Search for the cell housing the specified text and yield its (X, Y) center coordinate. 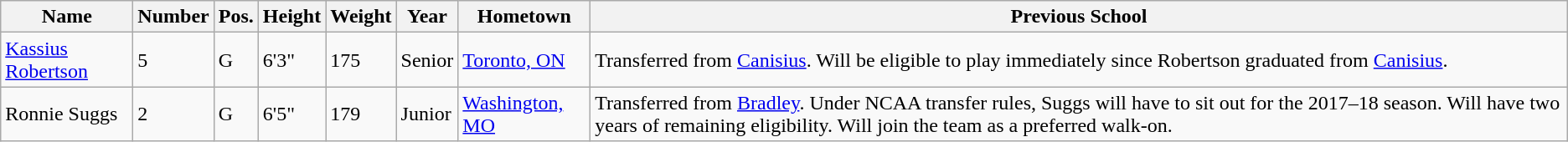
Senior (427, 60)
Previous School (1079, 17)
Junior (427, 114)
Ronnie Suggs (67, 114)
5 (173, 60)
Year (427, 17)
6'3" (291, 60)
2 (173, 114)
Weight (361, 17)
Name (67, 17)
175 (361, 60)
Number (173, 17)
Kassius Robertson (67, 60)
Hometown (524, 17)
6'5" (291, 114)
179 (361, 114)
Height (291, 17)
Washington, MO (524, 114)
Toronto, ON (524, 60)
Pos. (236, 17)
Transferred from Canisius. Will be eligible to play immediately since Robertson graduated from Canisius. (1079, 60)
